Identify which cell holds the provided text, then report its (X, Y) central coordinate. 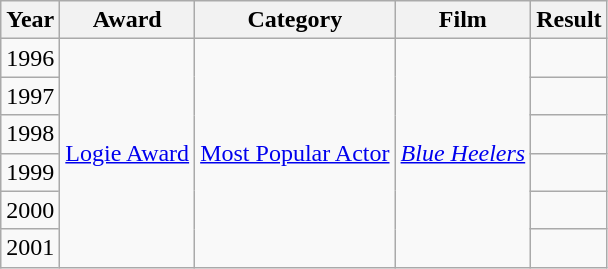
1997 (30, 96)
Year (30, 20)
1999 (30, 172)
Logie Award (128, 153)
2001 (30, 248)
Most Popular Actor (295, 153)
1996 (30, 58)
Blue Heelers (463, 153)
Category (295, 20)
Award (128, 20)
Result (569, 20)
2000 (30, 210)
Film (463, 20)
1998 (30, 134)
